From the cell containing the given text, extract its center point as [X, Y] coordinate. 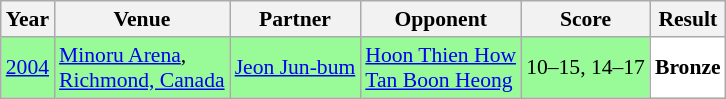
Hoon Thien How Tan Boon Heong [440, 68]
Opponent [440, 19]
Result [688, 19]
Venue [142, 19]
Jeon Jun-bum [296, 68]
10–15, 14–17 [586, 68]
Bronze [688, 68]
Year [28, 19]
Partner [296, 19]
Minoru Arena,Richmond, Canada [142, 68]
2004 [28, 68]
Score [586, 19]
